Determine the [x, y] coordinate at the center of the cell enclosing the given text.  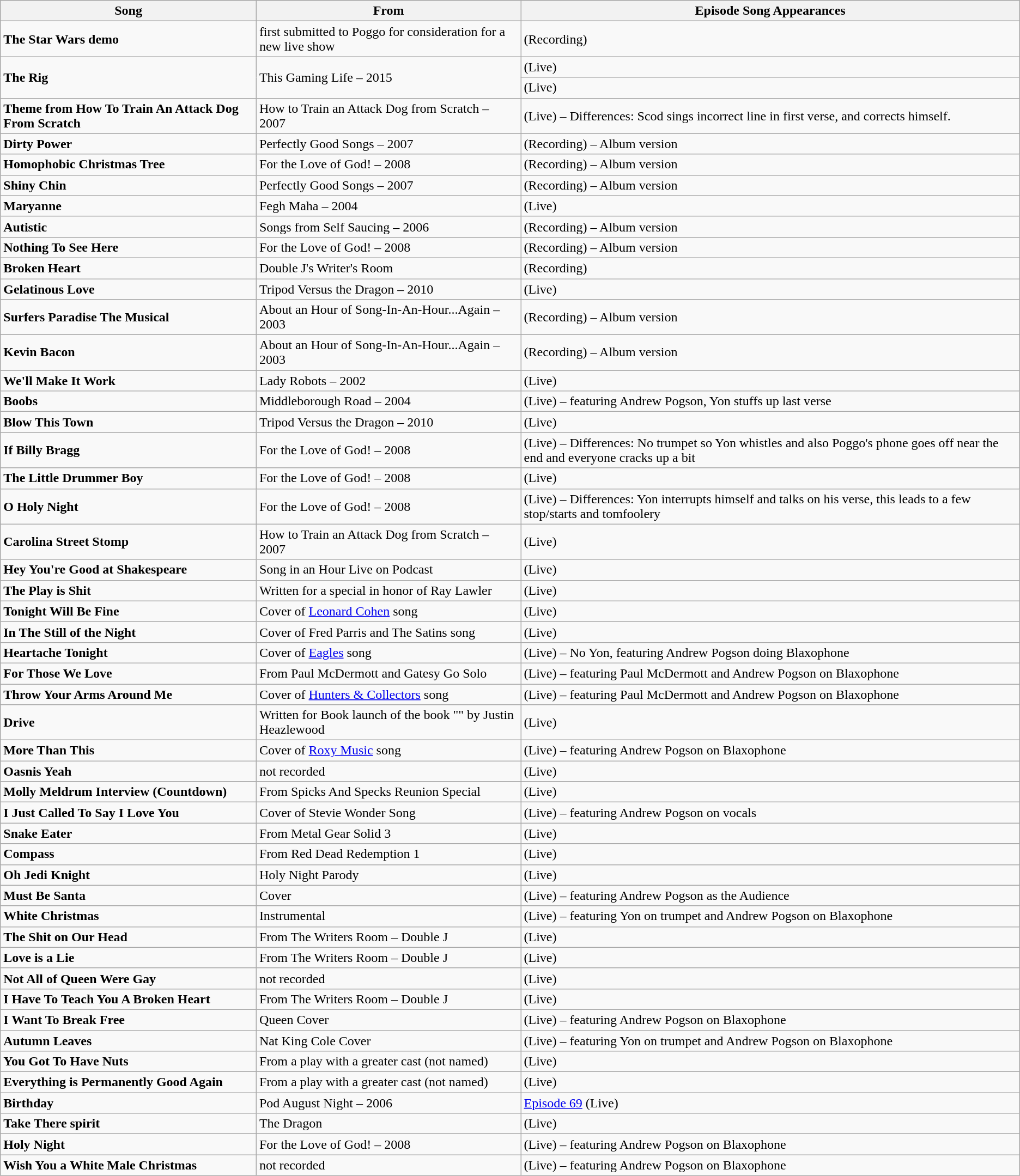
Songs from Self Saucing – 2006 [388, 227]
Surfers Paradise The Musical [129, 317]
Love is a Lie [129, 958]
(Live) – Differences: Yon interrupts himself and talks on his verse, this leads to a few stop/starts and tomfoolery [770, 507]
Written for a special in honor of Ray Lawler [388, 590]
Heartache Tonight [129, 653]
Maryanne [129, 206]
Cover of Fred Parris and The Satins song [388, 632]
Holy Night Parody [388, 875]
The Shit on Our Head [129, 937]
Autistic [129, 227]
Double J's Writer's Room [388, 268]
From Red Dead Redemption 1 [388, 854]
Written for Book launch of the book "" by Justin Heazlewood [388, 722]
White Christmas [129, 916]
(Live) – featuring Andrew Pogson, Yon stuffs up last verse [770, 401]
Birthday [129, 1103]
Compass [129, 854]
From [388, 11]
Tonight Will Be Fine [129, 611]
Nat King Cole Cover [388, 1041]
Autumn Leaves [129, 1041]
The Dragon [388, 1124]
first submitted to Poggo for consideration for a new live show [388, 39]
The Little Drummer Boy [129, 478]
From Metal Gear Solid 3 [388, 833]
I Want To Break Free [129, 1020]
(Live) – featuring Andrew Pogson on vocals [770, 813]
The Play is Shit [129, 590]
(Live) – featuring Andrew Pogson as the Audience [770, 895]
From Spicks And Specks Reunion Special [388, 792]
Cover of Eagles song [388, 653]
Song in an Hour Live on Podcast [388, 570]
Episode Song Appearances [770, 11]
Theme from How To Train An Attack Dog From Scratch [129, 115]
Kevin Bacon [129, 353]
More Than This [129, 751]
We'll Make It Work [129, 381]
I Just Called To Say I Love You [129, 813]
(Live) – Differences: Scod sings incorrect line in first verse, and corrects himself. [770, 115]
(Live) – Differences: No trumpet so Yon whistles and also Poggo's phone goes off near the end and everyone cracks up a bit [770, 450]
Drive [129, 722]
Broken Heart [129, 268]
Molly Meldrum Interview (Countdown) [129, 792]
Blow This Town [129, 422]
In The Still of the Night [129, 632]
Cover of Roxy Music song [388, 751]
Cover of Hunters & Collectors song [388, 694]
The Rig [129, 77]
Throw Your Arms Around Me [129, 694]
The Star Wars demo [129, 39]
Shiny Chin [129, 185]
Must Be Santa [129, 895]
Instrumental [388, 916]
Episode 69 (Live) [770, 1103]
Cover of Leonard Cohen song [388, 611]
Holy Night [129, 1144]
From Paul McDermott and Gatesy Go Solo [388, 673]
For Those We Love [129, 673]
Hey You're Good at Shakespeare [129, 570]
Middleborough Road – 2004 [388, 401]
You Got To Have Nuts [129, 1062]
Homophobic Christmas Tree [129, 164]
(Live) – No Yon, featuring Andrew Pogson doing Blaxophone [770, 653]
O Holy Night [129, 507]
Queen Cover [388, 1020]
Wish You a White Male Christmas [129, 1165]
Cover of Stevie Wonder Song [388, 813]
Snake Eater [129, 833]
Nothing To See Here [129, 247]
Dirty Power [129, 144]
I Have To Teach You A Broken Heart [129, 999]
Take There spirit [129, 1124]
Boobs [129, 401]
Oasnis Yeah [129, 771]
Fegh Maha – 2004 [388, 206]
Oh Jedi Knight [129, 875]
This Gaming Life – 2015 [388, 77]
Pod August Night – 2006 [388, 1103]
Not All of Queen Were Gay [129, 978]
Cover [388, 895]
Gelatinous Love [129, 289]
Everything is Permanently Good Again [129, 1082]
Lady Robots – 2002 [388, 381]
Song [129, 11]
If Billy Bragg [129, 450]
Carolina Street Stomp [129, 541]
